Determine the [X, Y] coordinate at the center of the cell enclosing the given text.  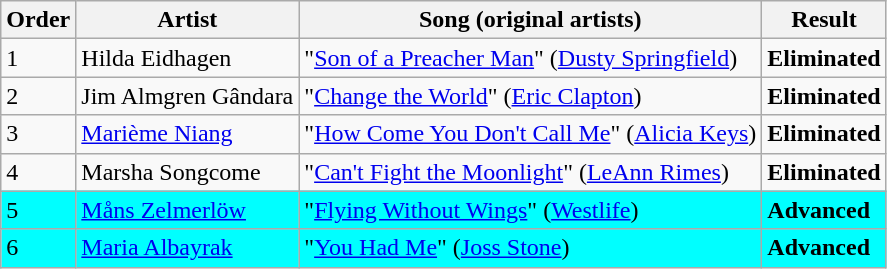
Hilda Eidhagen [188, 58]
1 [38, 58]
Måns Zelmerlöw [188, 210]
Marsha Songcome [188, 172]
5 [38, 210]
3 [38, 134]
Artist [188, 20]
"Flying Without Wings" (Westlife) [530, 210]
Order [38, 20]
"How Come You Don't Call Me" (Alicia Keys) [530, 134]
6 [38, 248]
"Son of a Preacher Man" (Dusty Springfield) [530, 58]
4 [38, 172]
Result [824, 20]
Song (original artists) [530, 20]
"You Had Me" (Joss Stone) [530, 248]
2 [38, 96]
Marième Niang [188, 134]
"Change the World" (Eric Clapton) [530, 96]
Maria Albayrak [188, 248]
"Can't Fight the Moonlight" (LeAnn Rimes) [530, 172]
Jim Almgren Gândara [188, 96]
